Find where the given text appears and provide that cell's center as [x, y] coordinate. 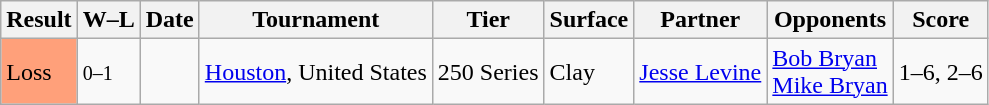
Jesse Levine [700, 72]
W–L [108, 20]
Surface [589, 20]
Tier [488, 20]
250 Series [488, 72]
Date [170, 20]
Score [940, 20]
Clay [589, 72]
Bob Bryan Mike Bryan [830, 72]
0–1 [108, 72]
Tournament [316, 20]
Houston, United States [316, 72]
Opponents [830, 20]
Partner [700, 20]
1–6, 2–6 [940, 72]
Loss [39, 72]
Result [39, 20]
